Scan for the cell matching the given text and deliver its [x, y] coordinate at center. 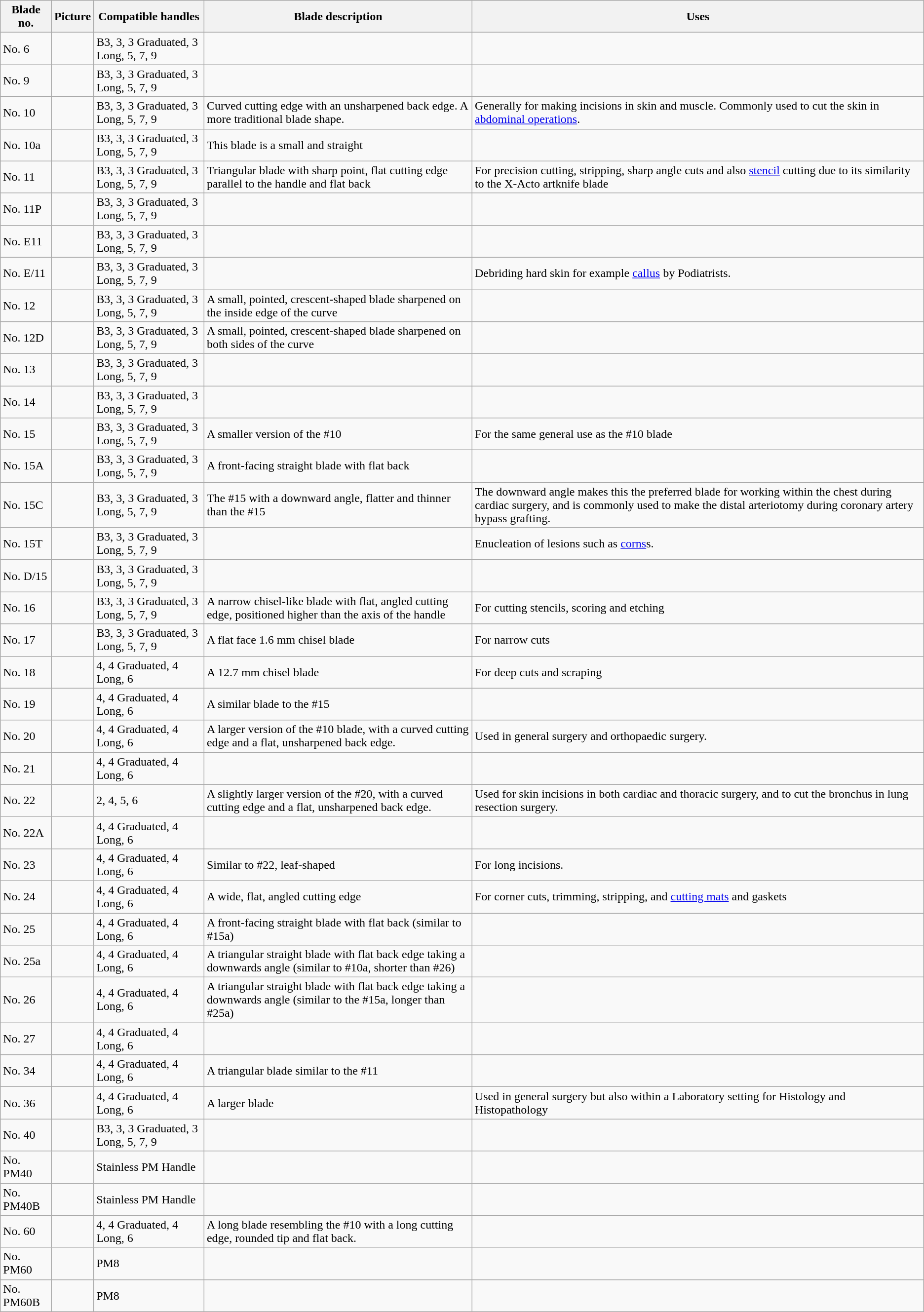
No. 21 [26, 768]
No. D/15 [26, 576]
No. 24 [26, 896]
Uses [698, 17]
Generally for making incisions in skin and muscle. Commonly used to cut the skin in abdominal operations. [698, 113]
A small, pointed, crescent-shaped blade sharpened on the inside edge of the curve [338, 305]
Enucleation of lesions such as cornss. [698, 544]
For narrow cuts [698, 640]
A narrow chisel-like blade with flat, angled cutting edge, positioned higher than the axis of the handle [338, 608]
A long blade resembling the #10 with a long cutting edge, rounded tip and flat back. [338, 1231]
No. 11 [26, 177]
No. 27 [26, 1039]
No. PM40B [26, 1199]
A larger blade [338, 1103]
For precision cutting, stripping, sharp angle cuts and also stencil cutting due to its similarity to the X-Acto artknife blade [698, 177]
No. 40 [26, 1135]
No. PM60B [26, 1295]
No. 34 [26, 1071]
No. 25 [26, 929]
For cutting stencils, scoring and etching [698, 608]
Triangular blade with sharp point, flat cutting edge parallel to the handle and flat back [338, 177]
Curved cutting edge with an unsharpened back edge. A more traditional blade shape. [338, 113]
Compatible handles [149, 17]
A triangular blade similar to the #11 [338, 1071]
For long incisions. [698, 865]
No. 12 [26, 305]
No. 18 [26, 672]
A slightly larger version of the #20, with a curved cutting edge and a flat, unsharpened back edge. [338, 801]
No. 15C [26, 505]
No. 15T [26, 544]
For the same general use as the #10 blade [698, 434]
A similar blade to the #15 [338, 704]
No. 12D [26, 338]
A small, pointed, crescent-shaped blade sharpened on both sides of the curve [338, 338]
A smaller version of the #10 [338, 434]
Used in general surgery but also within a Laboratory setting for Histology and Histopathology [698, 1103]
For corner cuts, trimming, stripping, and cutting mats and gaskets [698, 896]
Blade no. [26, 17]
No. 10 [26, 113]
This blade is a small and straight [338, 145]
The #15 with a downward angle, flatter and thinner than the #15 [338, 505]
Used in general surgery and orthopaedic surgery. [698, 736]
No. 19 [26, 704]
No. 22A [26, 832]
Debriding hard skin for example callus by Podiatrists. [698, 273]
No. E11 [26, 241]
A wide, flat, angled cutting edge [338, 896]
A triangular straight blade with flat back edge taking a downwards angle (similar to #10a, shorter than #26) [338, 962]
No. E/11 [26, 273]
No. 15A [26, 466]
No. 25a [26, 962]
No. PM40 [26, 1167]
No. 11P [26, 209]
No. 23 [26, 865]
No. 36 [26, 1103]
Blade description [338, 17]
A flat face 1.6 mm chisel blade [338, 640]
2, 4, 5, 6 [149, 801]
No. 14 [26, 402]
Similar to #22, leaf-shaped [338, 865]
A front-facing straight blade with flat back [338, 466]
No. 6 [26, 48]
No. 9 [26, 81]
Used for skin incisions in both cardiac and thoracic surgery, and to cut the bronchus in lung resection surgery. [698, 801]
For deep cuts and scraping [698, 672]
A larger version of the #10 blade, with a curved cutting edge and a flat, unsharpened back edge. [338, 736]
No. 26 [26, 1000]
No. 60 [26, 1231]
A 12.7 mm chisel blade [338, 672]
No. 10a [26, 145]
A front-facing straight blade with flat back (similar to #15a) [338, 929]
No. 17 [26, 640]
No. 13 [26, 369]
Picture [72, 17]
No. 20 [26, 736]
No. 22 [26, 801]
No. PM60 [26, 1264]
No. 16 [26, 608]
No. 15 [26, 434]
A triangular straight blade with flat back edge taking a downwards angle (similar to the #15a, longer than #25a) [338, 1000]
